Scan for the cell matching the given text and deliver its [X, Y] coordinate at center. 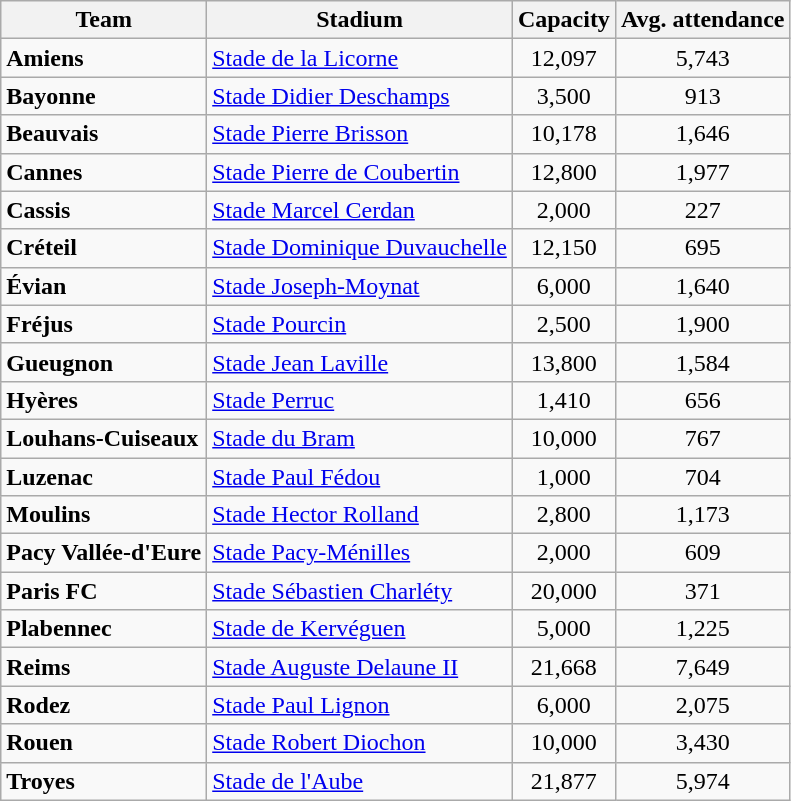
Stade Pourcin [360, 324]
Bayonne [104, 96]
Luzenac [104, 477]
Capacity [564, 20]
13,800 [564, 362]
5,974 [702, 781]
10,178 [564, 134]
Stade Hector Rolland [360, 515]
Stade Dominique Duvauchelle [360, 248]
12,150 [564, 248]
Stade Pierre Brisson [360, 134]
Stade Jean Laville [360, 362]
12,097 [564, 58]
Stade Marcel Cerdan [360, 210]
1,584 [702, 362]
Cannes [104, 172]
Stade du Bram [360, 438]
Évian [104, 286]
Hyères [104, 400]
609 [702, 553]
Stade Pacy-Ménilles [360, 553]
227 [702, 210]
2,800 [564, 515]
20,000 [564, 591]
Amiens [104, 58]
1,173 [702, 515]
1,900 [702, 324]
Stade de la Licorne [360, 58]
Paris FC [104, 591]
1,640 [702, 286]
Créteil [104, 248]
1,646 [702, 134]
Stade Didier Deschamps [360, 96]
5,000 [564, 629]
Stade Perruc [360, 400]
1,410 [564, 400]
1,000 [564, 477]
Beauvais [104, 134]
Rouen [104, 743]
913 [702, 96]
3,430 [702, 743]
21,668 [564, 667]
Plabennec [104, 629]
Stade Paul Lignon [360, 705]
Pacy Vallée-d'Eure [104, 553]
695 [702, 248]
Fréjus [104, 324]
7,649 [702, 667]
Stade Auguste Delaune II [360, 667]
1,977 [702, 172]
Stade Pierre de Coubertin [360, 172]
12,800 [564, 172]
2,075 [702, 705]
21,877 [564, 781]
3,500 [564, 96]
371 [702, 591]
1,225 [702, 629]
656 [702, 400]
704 [702, 477]
Gueugnon [104, 362]
Troyes [104, 781]
Moulins [104, 515]
Team [104, 20]
Stade Joseph-Moynat [360, 286]
Stade Robert Diochon [360, 743]
Louhans-Cuiseaux [104, 438]
Stade Paul Fédou [360, 477]
5,743 [702, 58]
Cassis [104, 210]
Stade Sébastien Charléty [360, 591]
Stade de Kervéguen [360, 629]
2,500 [564, 324]
Rodez [104, 705]
Reims [104, 667]
Avg. attendance [702, 20]
767 [702, 438]
Stadium [360, 20]
Stade de l'Aube [360, 781]
